Locate the cell with the specified text and output its [X, Y] center coordinate. 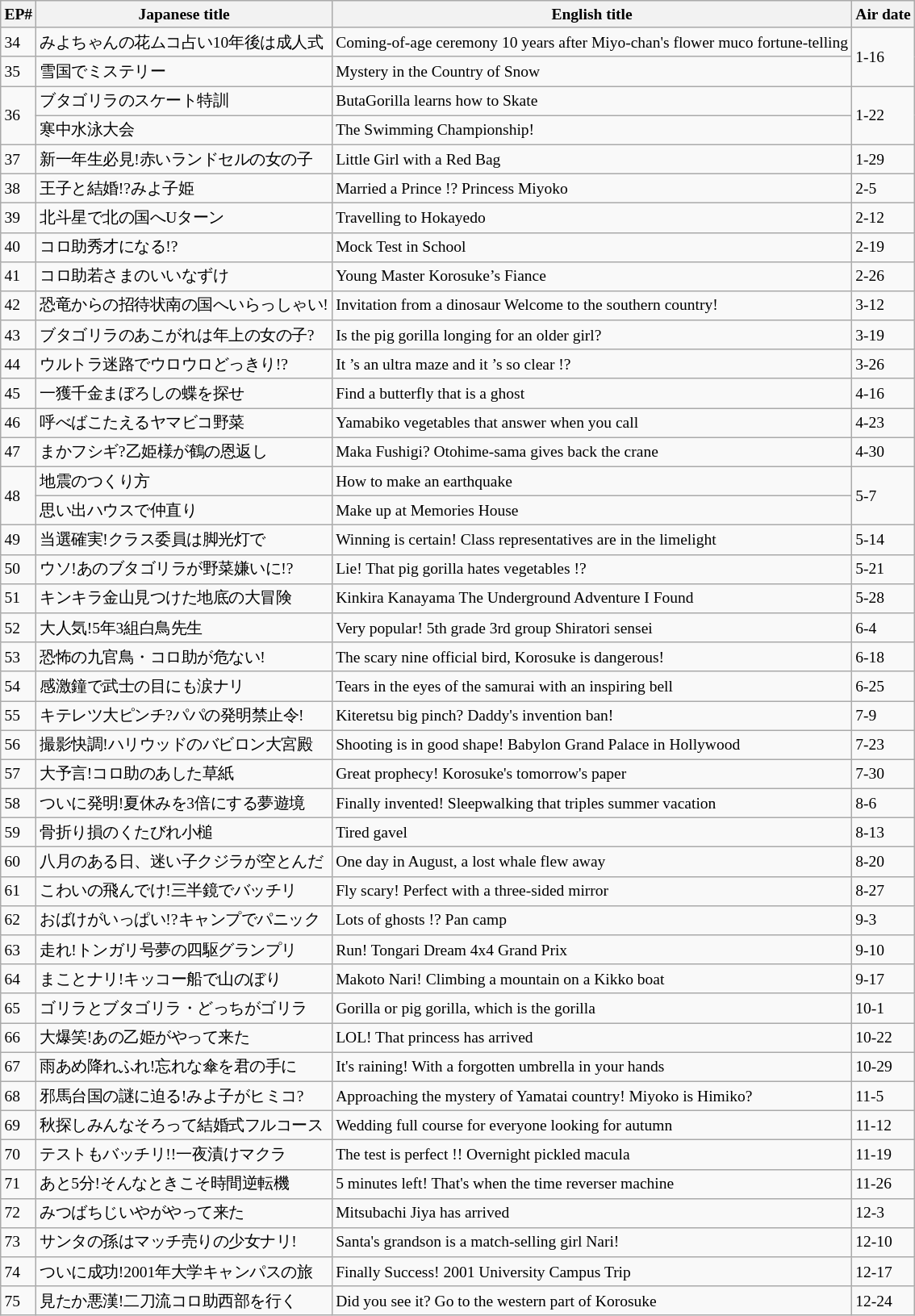
11-5 [884, 1096]
4-23 [884, 423]
Mock Test in School [592, 247]
8-27 [884, 891]
ゴリラとブタゴリラ・どっちがゴリラ [184, 1008]
大予言!コロ助のあした草紙 [184, 774]
4-16 [884, 393]
2-26 [884, 276]
12-3 [884, 1213]
Japanese title [184, 15]
Tears in the eyes of the samurai with an inspiring bell [592, 686]
54 [19, 686]
みよちゃんの花ムコ占い10年後は成人式 [184, 42]
ButaGorilla learns how to Skate [592, 101]
55 [19, 715]
Invitation from a dinosaur Welcome to the southern country! [592, 306]
69 [19, 1125]
65 [19, 1008]
寒中水泳大会 [184, 130]
まかフシギ?乙姫様が鶴の恩返し [184, 452]
Makoto Nari! Climbing a mountain on a Kikko boat [592, 979]
2-5 [884, 188]
6-18 [884, 657]
Wedding full course for everyone looking for autumn [592, 1125]
75 [19, 1301]
12-24 [884, 1301]
地震のつくり方 [184, 481]
Very popular! 5th grade 3rd group Shiratori sensei [592, 628]
骨折り損のくたびれ小槌 [184, 833]
Run! Tongari Dream 4x4 Grand Prix [592, 950]
7-23 [884, 745]
思い出ハウスで仲直り [184, 511]
48 [19, 495]
52 [19, 628]
撮影快調!ハリウッドのバビロン大宮殿 [184, 745]
12-10 [884, 1243]
八月のある日、迷い子クジラが空とんだ [184, 862]
10-22 [884, 1038]
Did you see it? Go to the western part of Korosuke [592, 1301]
新一年生必見!赤いランドセルの女の子 [184, 159]
Young Master Korosuke’s Fiance [592, 276]
EP# [19, 15]
テストもバッチリ!!一夜漬けマクラ [184, 1155]
雪国でミステリー [184, 71]
Married a Prince !? Princess Miyoko [592, 188]
10-1 [884, 1008]
74 [19, 1272]
Maka Fushigi? Otohime-sama gives back the crane [592, 452]
一獲千金まぼろしの蝶を探せ [184, 393]
7-9 [884, 715]
How to make an earthquake [592, 481]
8-20 [884, 862]
9-3 [884, 920]
47 [19, 452]
キンキラ金山見つけた地底の大冒険 [184, 598]
サンタの孫はマッチ売りの少女ナリ! [184, 1243]
64 [19, 979]
1-22 [884, 116]
It ’s an ultra maze and it ’s so clear !? [592, 364]
8-6 [884, 803]
感激鐘で武士の目にも涙ナリ [184, 686]
8-13 [884, 833]
4-30 [884, 452]
Finally invented! Sleepwalking that triples summer vacation [592, 803]
41 [19, 276]
キテレツ大ピンチ?パパの発明禁止令! [184, 715]
6-25 [884, 686]
おばけがいっぱい!?キャンプでパニック [184, 920]
Travelling to Hokayedo [592, 218]
One day in August, a lost whale flew away [592, 862]
11-19 [884, 1155]
35 [19, 71]
10-29 [884, 1067]
59 [19, 833]
62 [19, 920]
36 [19, 116]
Winning is certain! Class representatives are in the limelight [592, 540]
Is the pig gorilla longing for an older girl? [592, 335]
9-17 [884, 979]
恐竜からの招待状南の国へいらっしゃい! [184, 306]
46 [19, 423]
The scary nine official bird, Korosuke is dangerous! [592, 657]
The test is perfect !! Overnight pickled macula [592, 1155]
5 minutes left! That's when the time reverser machine [592, 1184]
まことナリ!キッコー船で山のぼり [184, 979]
みつばちじいやがやって来た [184, 1213]
Shooting is in good shape! Babylon Grand Palace in Hollywood [592, 745]
53 [19, 657]
5-7 [884, 495]
ブタゴリラのあこがれは年上の女の子? [184, 335]
LOL! That princess has arrived [592, 1038]
Little Girl with a Red Bag [592, 159]
The Swimming Championship! [592, 130]
こわいの飛んでけ!三半鏡でバッチリ [184, 891]
当選確実!クラス委員は脚光灯で [184, 540]
呼べばこたえるヤマビコ野菜 [184, 423]
34 [19, 42]
45 [19, 393]
Great prophecy! Korosuke's tomorrow's paper [592, 774]
Yamabiko vegetables that answer when you call [592, 423]
Santa's grandson is a match-selling girl Nari! [592, 1243]
Mystery in the Country of Snow [592, 71]
57 [19, 774]
44 [19, 364]
38 [19, 188]
走れ!トンガリ号夢の四駆グランプリ [184, 950]
1-16 [884, 56]
ウソ!あのブタゴリラが野菜嫌いに!? [184, 569]
12-17 [884, 1272]
66 [19, 1038]
3-19 [884, 335]
9-10 [884, 950]
42 [19, 306]
5-28 [884, 598]
6-4 [884, 628]
70 [19, 1155]
51 [19, 598]
50 [19, 569]
ブタゴリラのスケート特訓 [184, 101]
37 [19, 159]
Kiteretsu big pinch? Daddy's invention ban! [592, 715]
Fly scary! Perfect with a three-sided mirror [592, 891]
大人気!5年3組白鳥先生 [184, 628]
English title [592, 15]
Tired gavel [592, 833]
11-12 [884, 1125]
61 [19, 891]
Lie! That pig gorilla hates vegetables !? [592, 569]
11-26 [884, 1184]
2-19 [884, 247]
40 [19, 247]
雨あめ降れふれ!忘れな傘を君の手に [184, 1067]
It's raining! With a forgotten umbrella in your hands [592, 1067]
5-14 [884, 540]
Coming-of-age ceremony 10 years after Miyo-chan's flower muco fortune-telling [592, 42]
2-12 [884, 218]
5-21 [884, 569]
73 [19, 1243]
邪馬台国の謎に迫る!みよ子がヒミコ? [184, 1096]
Finally Success! 2001 University Campus Trip [592, 1272]
7-30 [884, 774]
67 [19, 1067]
ついに発明!夏休みを3倍にする夢遊境 [184, 803]
Mitsubachi Jiya has arrived [592, 1213]
58 [19, 803]
ついに成功!2001年大学キャンパスの旅 [184, 1272]
見たか悪漢!二刀流コロ助西部を行く [184, 1301]
Approaching the mystery of Yamatai country! Miyoko is Himiko? [592, 1096]
コロ助秀才になる!? [184, 247]
3-26 [884, 364]
Make up at Memories House [592, 511]
Find a butterfly that is a ghost [592, 393]
Gorilla or pig gorilla, which is the gorilla [592, 1008]
恐怖の九官鳥・コロ助が危ない! [184, 657]
大爆笑!あの乙姫がやって来た [184, 1038]
Kinkira Kanayama The Underground Adventure I Found [592, 598]
Air date [884, 15]
43 [19, 335]
71 [19, 1184]
60 [19, 862]
秋探しみんなそろって結婚式フルコース [184, 1125]
49 [19, 540]
72 [19, 1213]
1-29 [884, 159]
63 [19, 950]
39 [19, 218]
北斗星で北の国へUターン [184, 218]
56 [19, 745]
ウルトラ迷路でウロウロどっきり!? [184, 364]
3-12 [884, 306]
コロ助若さまのいいなずけ [184, 276]
Lots of ghosts !? Pan camp [592, 920]
あと5分!そんなときこそ時間逆転機 [184, 1184]
68 [19, 1096]
王子と結婚!?みよ子姫 [184, 188]
